Scan for the cell matching the given text and deliver its [x, y] coordinate at center. 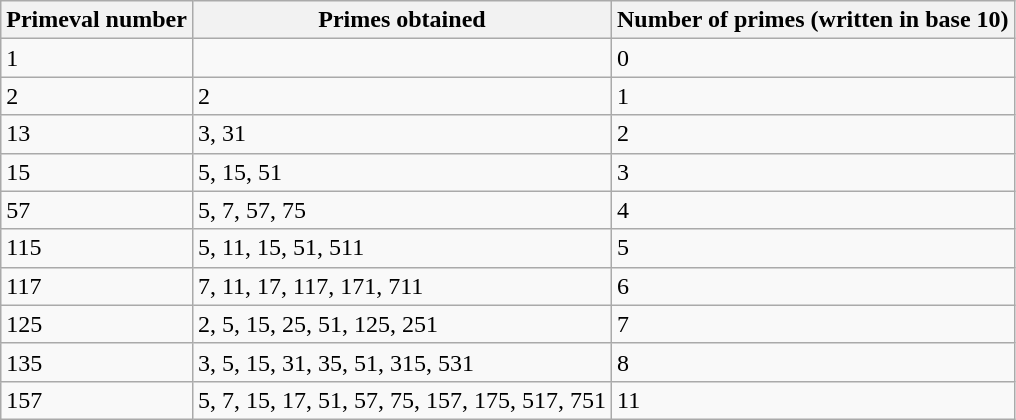
13 [97, 134]
57 [97, 210]
4 [814, 210]
Primes obtained [402, 20]
5, 11, 15, 51, 511 [402, 248]
117 [97, 286]
Primeval number [97, 20]
7, 11, 17, 117, 171, 711 [402, 286]
157 [97, 400]
5, 7, 57, 75 [402, 210]
115 [97, 248]
15 [97, 172]
8 [814, 362]
0 [814, 58]
5, 15, 51 [402, 172]
3, 5, 15, 31, 35, 51, 315, 531 [402, 362]
5, 7, 15, 17, 51, 57, 75, 157, 175, 517, 751 [402, 400]
Number of primes (written in base 10) [814, 20]
11 [814, 400]
3 [814, 172]
125 [97, 324]
6 [814, 286]
5 [814, 248]
135 [97, 362]
7 [814, 324]
2, 5, 15, 25, 51, 125, 251 [402, 324]
3, 31 [402, 134]
